Pinpoint the cell where the given text exists, returning its (X, Y) midpoint coordinate. 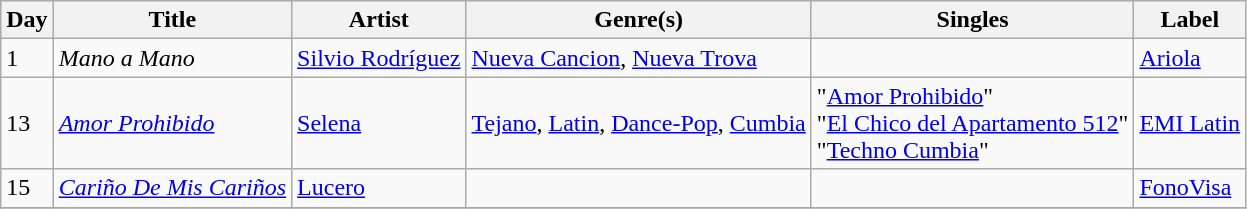
EMI Latin (1190, 123)
Title (172, 20)
Cariño De Mis Cariños (172, 188)
Nueva Cancion, Nueva Trova (638, 58)
Silvio Rodríguez (379, 58)
Lucero (379, 188)
Day (27, 20)
Label (1190, 20)
Ariola (1190, 58)
1 (27, 58)
"Amor Prohibido""El Chico del Apartamento 512""Techno Cumbia" (972, 123)
Singles (972, 20)
Genre(s) (638, 20)
FonoVisa (1190, 188)
13 (27, 123)
Amor Prohibido (172, 123)
Artist (379, 20)
Tejano, Latin, Dance-Pop, Cumbia (638, 123)
Mano a Mano (172, 58)
15 (27, 188)
Selena (379, 123)
